Determine the (x, y) coordinate at the center of the cell enclosing the given text.  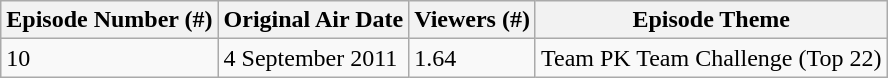
Team PK Team Challenge (Top 22) (710, 58)
Viewers (#) (472, 20)
4 September 2011 (314, 58)
Episode Number (#) (110, 20)
10 (110, 58)
Original Air Date (314, 20)
Episode Theme (710, 20)
1.64 (472, 58)
